For the text-containing cell, return its midpoint in (x, y) coordinate format. 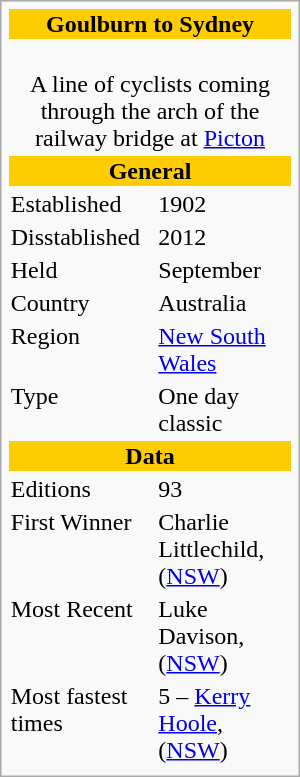
Luke Davison, (NSW) (224, 636)
Type (82, 410)
Editions (82, 489)
93 (224, 489)
Established (82, 204)
September (224, 270)
Data (150, 456)
Most fastest times (82, 723)
Australia (224, 303)
Held (82, 270)
Region (82, 350)
5 – Kerry Hoole, (NSW) (224, 723)
General (150, 171)
Goulburn to Sydney (150, 24)
First Winner (82, 549)
Charlie Littlechild, (NSW) (224, 549)
Disstablished (82, 237)
A line of cyclists coming through the arch of the railway bridge at Picton (150, 98)
One day classic (224, 410)
2012 (224, 237)
Country (82, 303)
Most Recent (82, 636)
New South Wales (224, 350)
1902 (224, 204)
